For the text-containing cell, return its midpoint in (X, Y) coordinate format. 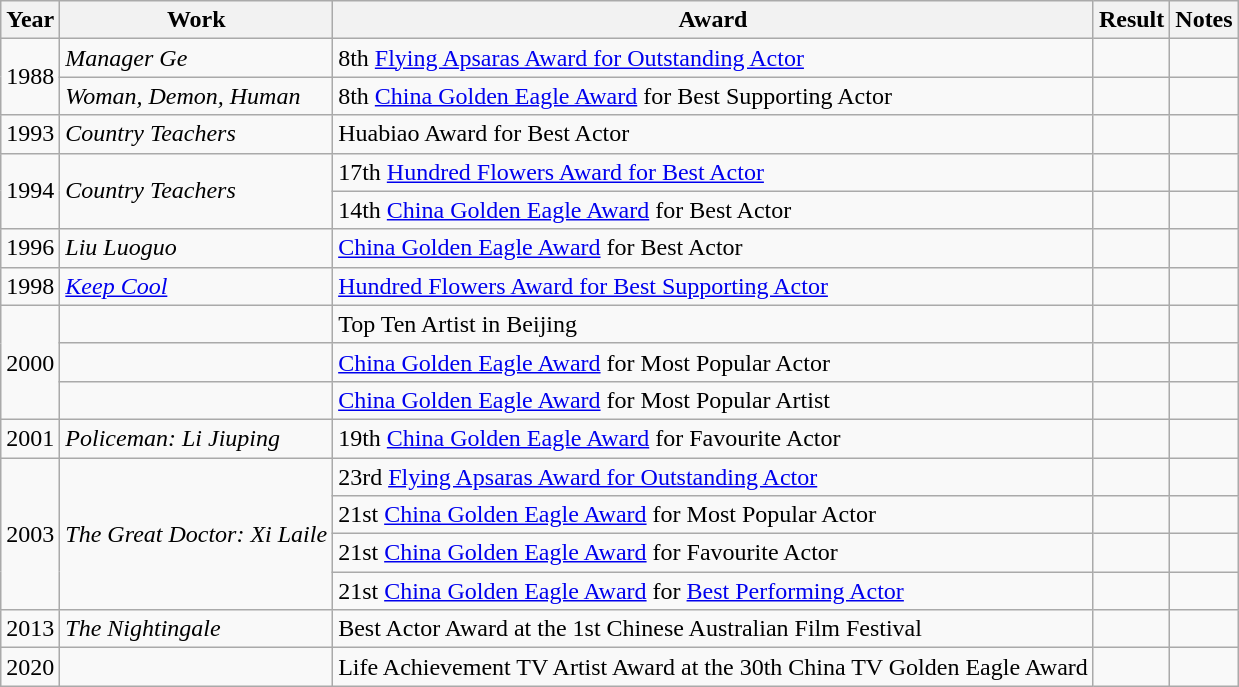
2020 (30, 667)
2003 (30, 534)
2000 (30, 362)
14th China Golden Eagle Award for Best Actor (714, 210)
1998 (30, 286)
Year (30, 20)
23rd Flying Apsaras Award for Outstanding Actor (714, 477)
21st China Golden Eagle Award for Best Performing Actor (714, 591)
2013 (30, 629)
Policeman: Li Jiuping (196, 438)
1996 (30, 248)
Huabiao Award for Best Actor (714, 134)
1993 (30, 134)
Top Ten Artist in Beijing (714, 324)
21st China Golden Eagle Award for Favourite Actor (714, 553)
2001 (30, 438)
1994 (30, 191)
8th Flying Apsaras Award for Outstanding Actor (714, 58)
China Golden Eagle Award for Most Popular Actor (714, 362)
China Golden Eagle Award for Most Popular Artist (714, 400)
Life Achievement TV Artist Award at the 30th China TV Golden Eagle Award (714, 667)
Award (714, 20)
21st China Golden Eagle Award for Most Popular Actor (714, 515)
The Nightingale (196, 629)
Manager Ge (196, 58)
Work (196, 20)
Hundred Flowers Award for Best Supporting Actor (714, 286)
Woman, Demon, Human (196, 96)
Result (1131, 20)
The Great Doctor: Xi Laile (196, 534)
Best Actor Award at the 1st Chinese Australian Film Festival (714, 629)
Notes (1204, 20)
1988 (30, 77)
8th China Golden Eagle Award for Best Supporting Actor (714, 96)
China Golden Eagle Award for Best Actor (714, 248)
Keep Cool (196, 286)
17th Hundred Flowers Award for Best Actor (714, 172)
19th China Golden Eagle Award for Favourite Actor (714, 438)
Liu Luoguo (196, 248)
